Find where the given text appears and provide that cell's center as [X, Y] coordinate. 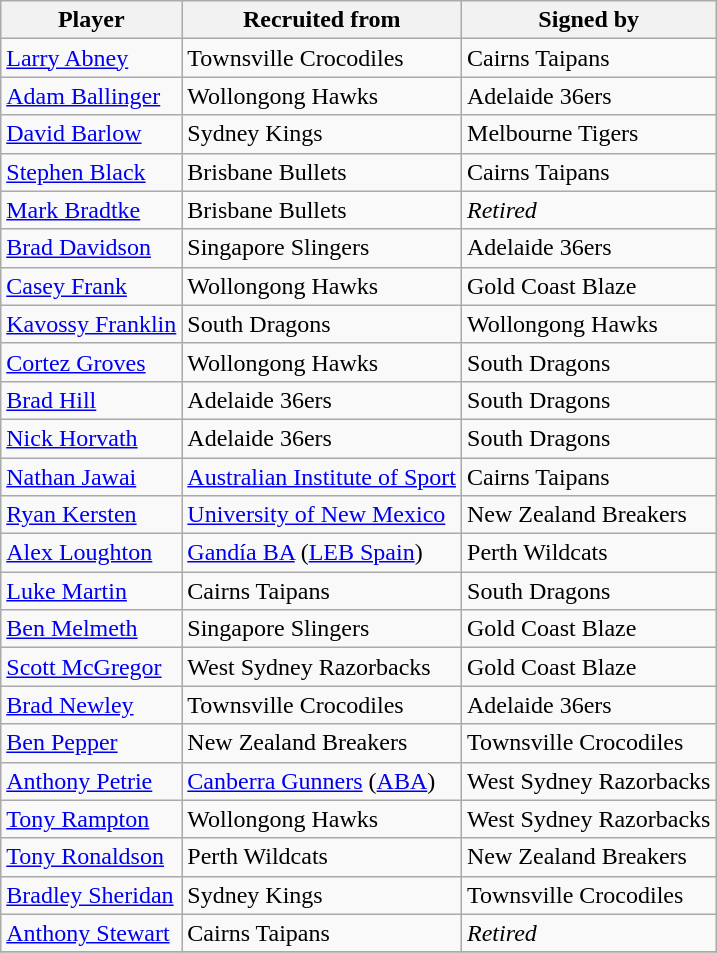
David Barlow [92, 134]
Melbourne Tigers [589, 134]
Cortez Groves [92, 362]
Ben Pepper [92, 743]
Casey Frank [92, 286]
Brad Newley [92, 705]
Australian Institute of Sport [322, 477]
Alex Loughton [92, 553]
Bradley Sheridan [92, 895]
Brad Hill [92, 400]
Tony Ronaldson [92, 857]
Larry Abney [92, 58]
Player [92, 20]
Kavossy Franklin [92, 324]
Anthony Petrie [92, 781]
Scott McGregor [92, 667]
Anthony Stewart [92, 933]
Tony Rampton [92, 819]
University of New Mexico [322, 515]
Brad Davidson [92, 248]
Luke Martin [92, 591]
Stephen Black [92, 172]
Recruited from [322, 20]
Gandía BA (LEB Spain) [322, 553]
Adam Ballinger [92, 96]
Ryan Kersten [92, 515]
Mark Bradtke [92, 210]
Ben Melmeth [92, 629]
Signed by [589, 20]
Canberra Gunners (ABA) [322, 781]
Nathan Jawai [92, 477]
Nick Horvath [92, 438]
